Pinpoint the cell where the given text exists, returning its (X, Y) midpoint coordinate. 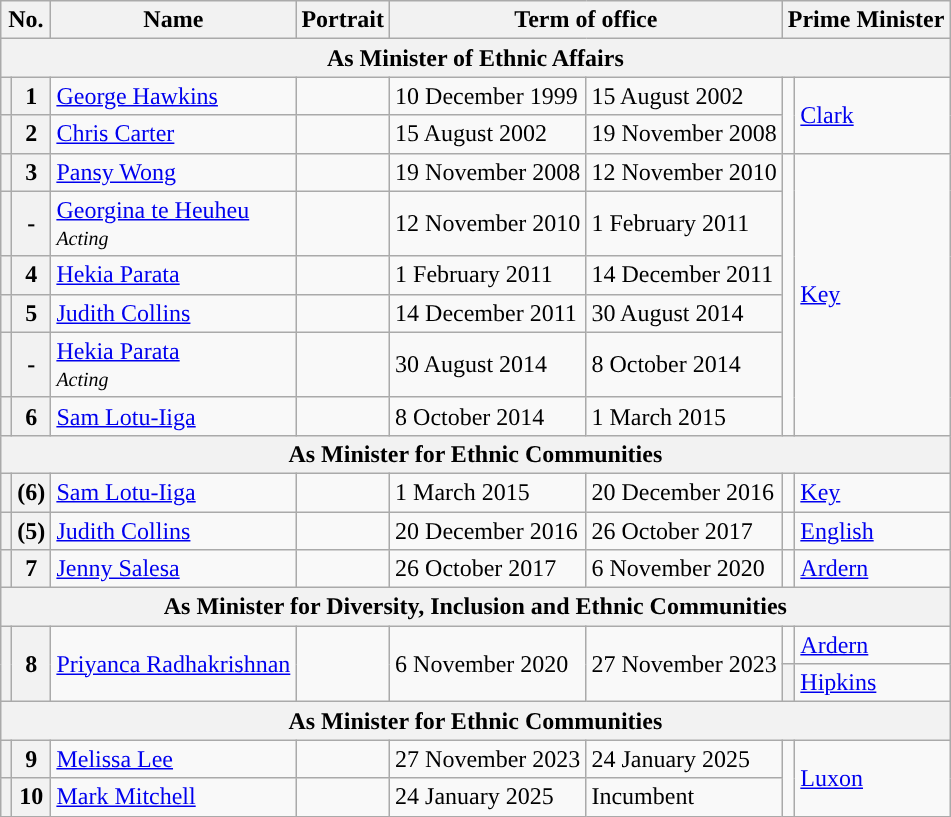
(5) (32, 531)
1 (32, 96)
10 December 1999 (488, 96)
Chris Carter (174, 134)
3 (32, 172)
Hekia ParataActing (174, 364)
7 (32, 569)
Jenny Salesa (174, 569)
10 (32, 797)
Melissa Lee (174, 759)
As Minister for Diversity, Inclusion and Ethnic Communities (476, 607)
Portrait (343, 20)
Hipkins (872, 683)
George Hawkins (174, 96)
English (872, 531)
Hekia Parata (174, 275)
Luxon (872, 778)
9 (32, 759)
Mark Mitchell (174, 797)
8 (32, 664)
Georgina te HeuheuActing (174, 224)
Incumbent (684, 797)
As Minister of Ethnic Affairs (476, 58)
4 (32, 275)
5 (32, 313)
6 (32, 416)
Priyanca Radhakrishnan (174, 664)
2 (32, 134)
Prime Minister (866, 20)
No. (26, 20)
Name (174, 20)
Clark (872, 115)
Pansy Wong (174, 172)
(6) (32, 492)
Term of office (586, 20)
